Search for the cell housing the specified text and yield its (x, y) center coordinate. 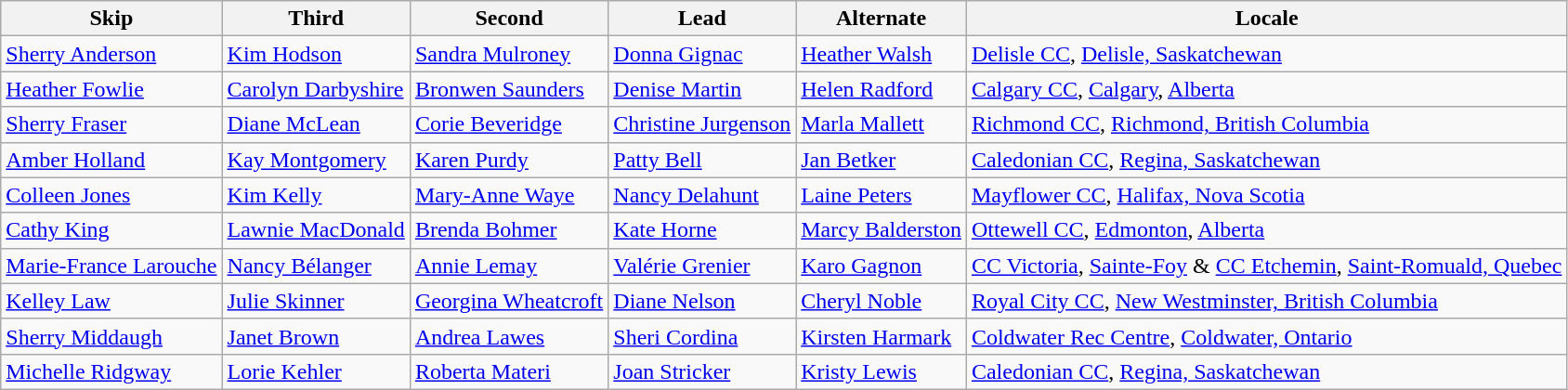
Ottewell CC, Edmonton, Alberta (1266, 230)
Janet Brown (316, 336)
Jan Betker (882, 160)
Skip (111, 19)
Denise Martin (702, 89)
Locale (1266, 19)
Helen Radford (882, 89)
Kate Horne (702, 230)
Carolyn Darbyshire (316, 89)
Kelley Law (111, 301)
Brenda Bohmer (509, 230)
Karo Gagnon (882, 266)
Lawnie MacDonald (316, 230)
Royal City CC, New Westminster, British Columbia (1266, 301)
Nancy Bélanger (316, 266)
Nancy Delahunt (702, 195)
Cheryl Noble (882, 301)
Kristy Lewis (882, 371)
Heather Walsh (882, 54)
Corie Beveridge (509, 124)
Sherry Fraser (111, 124)
Roberta Materi (509, 371)
Kay Montgomery (316, 160)
Marcy Balderston (882, 230)
Michelle Ridgway (111, 371)
Lorie Kehler (316, 371)
Andrea Lawes (509, 336)
Karen Purdy (509, 160)
Lead (702, 19)
Coldwater Rec Centre, Coldwater, Ontario (1266, 336)
Marie-France Larouche (111, 266)
Marla Mallett (882, 124)
Cathy King (111, 230)
Kim Kelly (316, 195)
Kim Hodson (316, 54)
Second (509, 19)
Sandra Mulroney (509, 54)
Joan Stricker (702, 371)
Valérie Grenier (702, 266)
Donna Gignac (702, 54)
Kirsten Harmark (882, 336)
Richmond CC, Richmond, British Columbia (1266, 124)
Julie Skinner (316, 301)
Amber Holland (111, 160)
Heather Fowlie (111, 89)
Mary-Anne Waye (509, 195)
Calgary CC, Calgary, Alberta (1266, 89)
CC Victoria, Sainte-Foy & CC Etchemin, Saint-Romuald, Quebec (1266, 266)
Christine Jurgenson (702, 124)
Third (316, 19)
Colleen Jones (111, 195)
Sheri Cordina (702, 336)
Patty Bell (702, 160)
Sherry Anderson (111, 54)
Georgina Wheatcroft (509, 301)
Diane Nelson (702, 301)
Laine Peters (882, 195)
Alternate (882, 19)
Sherry Middaugh (111, 336)
Delisle CC, Delisle, Saskatchewan (1266, 54)
Diane McLean (316, 124)
Mayflower CC, Halifax, Nova Scotia (1266, 195)
Annie Lemay (509, 266)
Bronwen Saunders (509, 89)
